Capture the cell that displays the provided text and extract its [x, y] central coordinate. 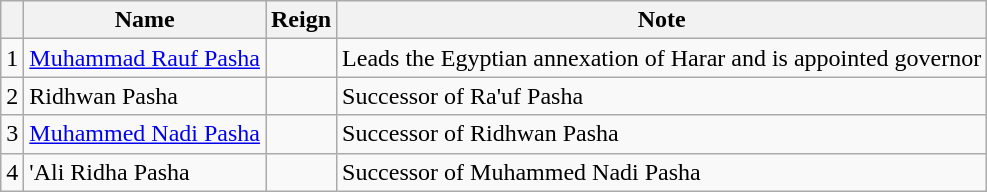
Successor of Ridhwan Pasha [662, 134]
Ridhwan Pasha [145, 96]
Name [145, 20]
Reign [302, 20]
Leads the Egyptian annexation of Harar and is appointed governor [662, 58]
Muhammed Nadi Pasha [145, 134]
1 [12, 58]
Successor of Muhammed Nadi Pasha [662, 172]
'Ali Ridha Pasha [145, 172]
4 [12, 172]
Note [662, 20]
3 [12, 134]
Successor of Ra'uf Pasha [662, 96]
2 [12, 96]
Muhammad Rauf Pasha [145, 58]
